From the cell containing the given text, extract its center point as (x, y) coordinate. 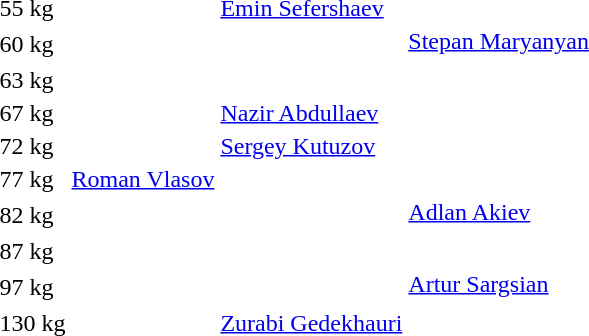
Roman Vlasov (143, 179)
Sergey Kutuzov (312, 146)
Nazir Abdullaev (312, 113)
